For the text-containing cell, return its midpoint in (X, Y) coordinate format. 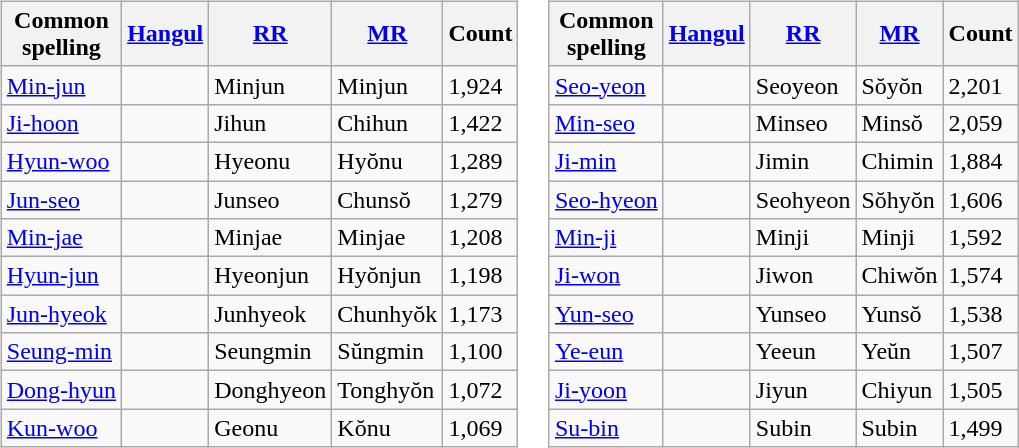
Ji-min (606, 161)
Ji-won (606, 276)
Donghyeon (270, 390)
1,069 (480, 428)
Min-jae (61, 238)
Seoyeon (803, 85)
Jun-seo (61, 199)
Min-seo (606, 123)
1,574 (980, 276)
Min-jun (61, 85)
Chimin (900, 161)
1,592 (980, 238)
1,279 (480, 199)
Yeeun (803, 352)
Kun-woo (61, 428)
Sŏhyŏn (900, 199)
Kŏnu (388, 428)
Seo-hyeon (606, 199)
Jiyun (803, 390)
2,059 (980, 123)
Ye-eun (606, 352)
Chiwŏn (900, 276)
Hyeonu (270, 161)
Seung-min (61, 352)
Seungmin (270, 352)
Chunsŏ (388, 199)
Junhyeok (270, 314)
Hyŏnu (388, 161)
Hyŏnjun (388, 276)
Min-ji (606, 238)
1,422 (480, 123)
Chiyun (900, 390)
1,289 (480, 161)
Hyeonjun (270, 276)
Seo-yeon (606, 85)
Minseo (803, 123)
1,924 (480, 85)
Jun-hyeok (61, 314)
Dong-hyun (61, 390)
2,201 (980, 85)
Yun-seo (606, 314)
1,606 (980, 199)
1,505 (980, 390)
Minsŏ (900, 123)
1,884 (980, 161)
1,100 (480, 352)
1,507 (980, 352)
1,072 (480, 390)
1,173 (480, 314)
Seohyeon (803, 199)
1,538 (980, 314)
Yunsŏ (900, 314)
Yunseo (803, 314)
Ji-yoon (606, 390)
Jihun (270, 123)
Sŏyŏn (900, 85)
1,208 (480, 238)
1,499 (980, 428)
Hyun-woo (61, 161)
Hyun-jun (61, 276)
Chunhyŏk (388, 314)
Junseo (270, 199)
Yeŭn (900, 352)
Jiwon (803, 276)
Tonghyŏn (388, 390)
Sŭngmin (388, 352)
1,198 (480, 276)
Geonu (270, 428)
Chihun (388, 123)
Ji-hoon (61, 123)
Jimin (803, 161)
Su-bin (606, 428)
